Pinpoint the cell where the given text exists, returning its [X, Y] midpoint coordinate. 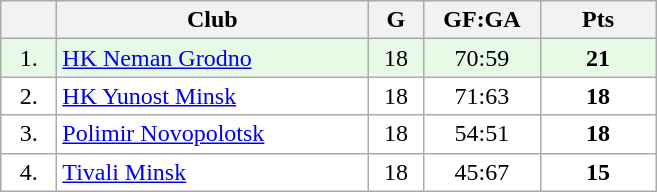
21 [598, 58]
HK Yunost Minsk [212, 96]
GF:GA [482, 20]
70:59 [482, 58]
Polimir Novopolotsk [212, 134]
Pts [598, 20]
54:51 [482, 134]
15 [598, 172]
HK Neman Grodno [212, 58]
3. [29, 134]
Tivali Minsk [212, 172]
71:63 [482, 96]
Club [212, 20]
2. [29, 96]
45:67 [482, 172]
G [396, 20]
1. [29, 58]
4. [29, 172]
